Pinpoint the cell where the given text exists, returning its [X, Y] midpoint coordinate. 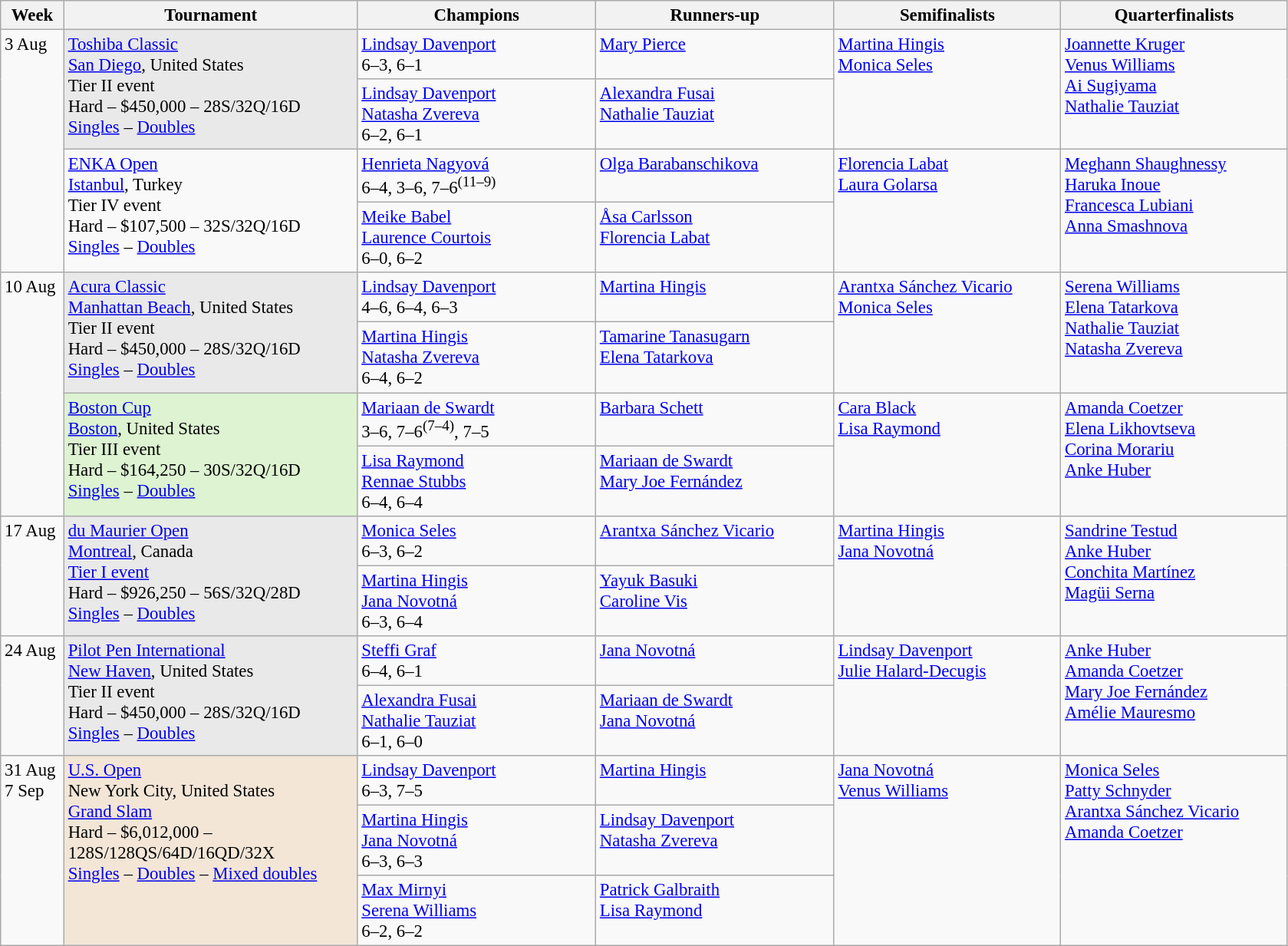
Florencia Labat Laura Golarsa [947, 212]
Olga Barabanschikova [715, 176]
Champions [477, 15]
Lindsay Davenport Natasha Zvereva [715, 840]
24 Aug [32, 696]
31 Aug7 Sep [32, 851]
Anke Huber Amanda Coetzer Mary Joe Fernández Amélie Mauresmo [1174, 696]
Mary Pierce [715, 55]
Martina Hingis Jana Novotná 6–3, 6–3 [477, 840]
Jana Novotná Venus Williams [947, 851]
Arantxa Sánchez Vicario [715, 540]
Joannette Kruger Venus Williams Ai Sugiyama Nathalie Tauziat [1174, 90]
Week [32, 15]
du Maurier Open Montreal, Canada Tier I event Hard – $926,250 – 56S/32Q/28D Singles – Doubles [210, 575]
Quarterfinalists [1174, 15]
3 Aug [32, 152]
Åsa Carlsson Florencia Labat [715, 238]
Sandrine Testud Anke Huber Conchita Martínez Magüi Serna [1174, 575]
Alexandra Fusai Nathalie Tauziat 6–1, 6–0 [477, 720]
Monica Seles Patty Schnyder Arantxa Sánchez Vicario Amanda Coetzer [1174, 851]
Amanda Coetzer Elena Likhovtseva Corina Morariu Anke Huber [1174, 454]
Mariaan de Swardt Jana Novotná [715, 720]
Yayuk Basuki Caroline Vis [715, 601]
Tournament [210, 15]
Meike Babel Laurence Courtois 6–0, 6–2 [477, 238]
Runners-up [715, 15]
Henrieta Nagyová6–4, 3–6, 7–6(11–9) [477, 176]
Semifinalists [947, 15]
U.S. OpenNew York City, United States Grand Slam Hard – $6,012,000 – 128S/128QS/64D/16QD/32X Singles – Doubles – Mixed doubles [210, 851]
Lindsay Davenport4–6, 6–4, 6–3 [477, 298]
Monica Seles6–3, 6–2 [477, 540]
Lindsay Davenport6–3, 6–1 [477, 55]
Pilot Pen InternationalNew Haven, United States Tier II event Hard – $450,000 – 28S/32Q/16D Singles – Doubles [210, 696]
17 Aug [32, 575]
Meghann Shaughnessy Haruka Inoue Francesca Lubiani Anna Smashnova [1174, 212]
Lindsay Davenport6–3, 7–5 [477, 781]
Barbara Schett [715, 419]
Lisa Raymond Rennae Stubbs 6–4, 6–4 [477, 481]
Cara Black Lisa Raymond [947, 454]
Martina Hingis Jana Novotná 6–3, 6–4 [477, 601]
Lindsay Davenport Julie Halard-Decugis [947, 696]
Jana Novotná [715, 661]
Acura Classic Manhattan Beach, United States Tier II event Hard – $450,000 – 28S/32Q/16D Singles – Doubles [210, 333]
Lindsay Davenport Natasha Zvereva 6–2, 6–1 [477, 114]
10 Aug [32, 394]
Martina Hingis Jana Novotná [947, 575]
Boston Cup Boston, United States Tier III event Hard – $164,250 – 30S/32Q/16DSingles – Doubles [210, 454]
Steffi Graf6–4, 6–1 [477, 661]
Serena Williams Elena Tatarkova Nathalie Tauziat Natasha Zvereva [1174, 333]
Mariaan de Swardt3–6, 7–6(7–4), 7–5 [477, 419]
ENKA Open Istanbul, Turkey Tier IV event Hard – $107,500 – 32S/32Q/16DSingles – Doubles [210, 212]
Toshiba ClassicSan Diego, United States Tier II event Hard – $450,000 – 28S/32Q/16D Singles – Doubles [210, 90]
Mariaan de Swardt Mary Joe Fernández [715, 481]
Patrick Galbraith Lisa Raymond [715, 911]
Martina Hingis Natasha Zvereva 6–4, 6–2 [477, 358]
Max Mirnyi Serena Williams6–2, 6–2 [477, 911]
Arantxa Sánchez Vicario Monica Seles [947, 333]
Alexandra Fusai Nathalie Tauziat [715, 114]
Tamarine Tanasugarn Elena Tatarkova [715, 358]
Martina Hingis Monica Seles [947, 90]
